Return the [X, Y] coordinate for the center point of the cell that contains the specified text.  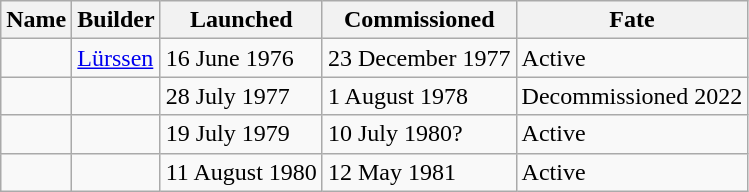
23 December 1977 [419, 58]
16 June 1976 [241, 58]
Lürssen [116, 58]
Name [36, 20]
Launched [241, 20]
Fate [632, 20]
1 August 1978 [419, 96]
Commissioned [419, 20]
10 July 1980? [419, 134]
19 July 1979 [241, 134]
28 July 1977 [241, 96]
Decommissioned 2022 [632, 96]
12 May 1981 [419, 172]
Builder [116, 20]
11 August 1980 [241, 172]
